Identify which cell holds the provided text, then report its (x, y) central coordinate. 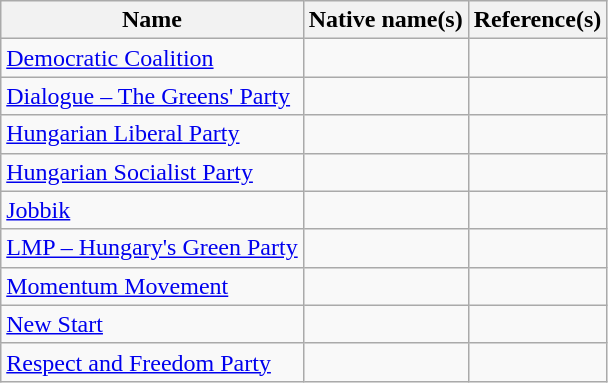
Hungarian Liberal Party (152, 134)
LMP – Hungary's Green Party (152, 248)
Hungarian Socialist Party (152, 172)
Jobbik (152, 210)
Reference(s) (538, 20)
New Start (152, 324)
Native name(s) (386, 20)
Democratic Coalition (152, 58)
Name (152, 20)
Dialogue – The Greens' Party (152, 96)
Respect and Freedom Party (152, 362)
Momentum Movement (152, 286)
